Return the [X, Y] coordinate for the center point of the cell that contains the specified text.  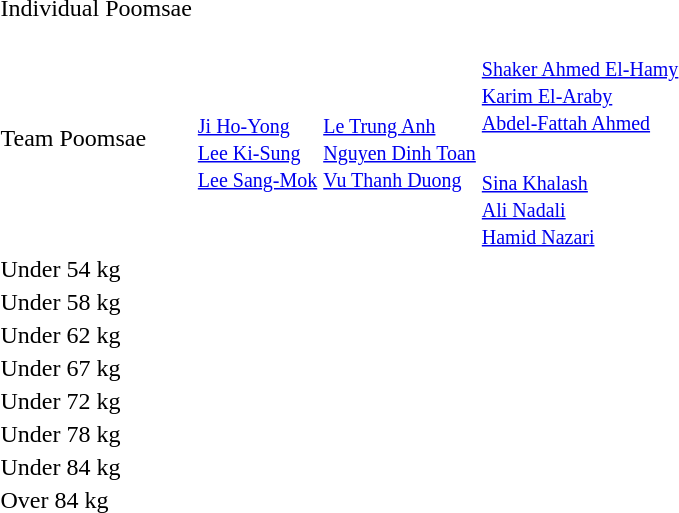
Le Trung AnhNguyen Dinh ToanVu Thanh Duong [400, 138]
Ji Ho-YongLee Ki-SungLee Sang-Mok [257, 138]
